Return (X, Y) of the center of cell containing provided text 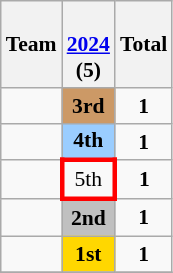
2nd (88, 218)
Team (32, 44)
3rd (88, 106)
Total (144, 44)
4th (88, 142)
2024(5) (88, 44)
1st (88, 254)
5th (88, 180)
